Determine the [X, Y] coordinate at the center of the cell enclosing the given text.  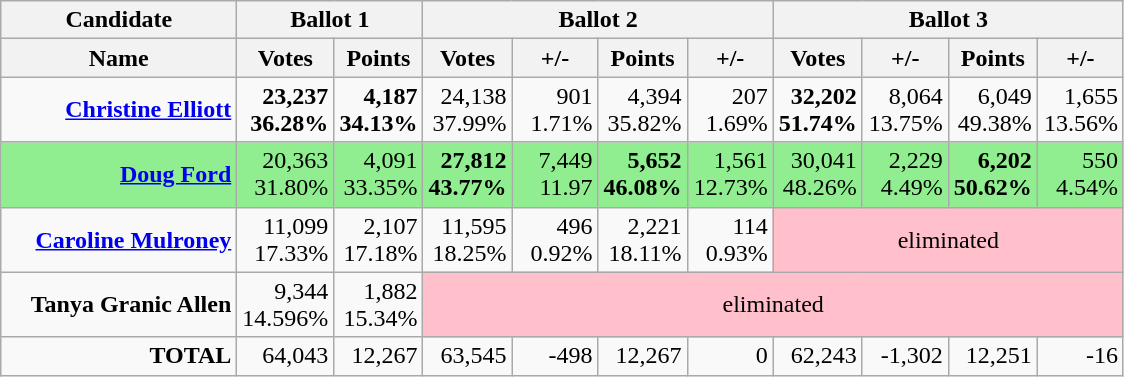
2,2294.49% [905, 174]
4,09133.35% [378, 174]
6,04949.38% [992, 110]
30,04148.26% [818, 174]
32,20251.74% [818, 110]
Tanya Granic Allen [119, 304]
Name [119, 58]
Ballot 2 [598, 20]
1,56112.73% [730, 174]
6,20250.62% [992, 174]
12,251 [992, 356]
24,13837.99% [468, 110]
27,81243.77% [468, 174]
11,59518.25% [468, 240]
Ballot 3 [948, 20]
2,22118.11% [642, 240]
63,545 [468, 356]
11,09917.33% [286, 240]
-16 [1080, 356]
1140.93% [730, 240]
5,65246.08% [642, 174]
5504.54% [1080, 174]
Caroline Mulroney [119, 240]
64,043 [286, 356]
1,88215.34% [378, 304]
2,10717.18% [378, 240]
20,36331.80% [286, 174]
8,06413.75% [905, 110]
-498 [555, 356]
9,34414.596% [286, 304]
4,39435.82% [642, 110]
23,23736.28% [286, 110]
62,243 [818, 356]
4960.92% [555, 240]
7,44911.97 [555, 174]
Doug Ford [119, 174]
Christine Elliott [119, 110]
Ballot 1 [330, 20]
-1,302 [905, 356]
0 [730, 356]
TOTAL [119, 356]
9011.71% [555, 110]
4,18734.13% [378, 110]
1,65513.56% [1080, 110]
2071.69% [730, 110]
Candidate [119, 20]
